Return (x, y) of the center of cell containing provided text 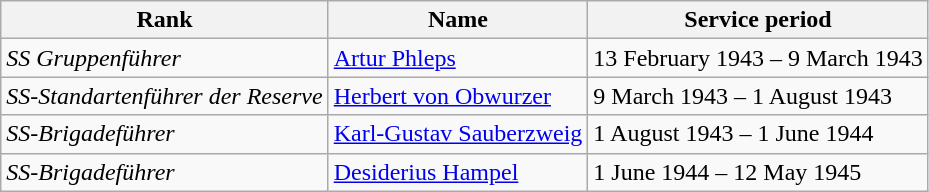
Service period (758, 20)
1 June 1944 – 12 May 1945 (758, 172)
Rank (164, 20)
SS Gruppenführer (164, 58)
1 August 1943 – 1 June 1944 (758, 134)
SS-Standartenführer der Reserve (164, 96)
Name (458, 20)
Desiderius Hampel (458, 172)
13 February 1943 – 9 March 1943 (758, 58)
Artur Phleps (458, 58)
9 March 1943 – 1 August 1943 (758, 96)
Herbert von Obwurzer (458, 96)
Karl-Gustav Sauberzweig (458, 134)
